Detect which cell encompasses the target text, then output its [X, Y] center coordinate. 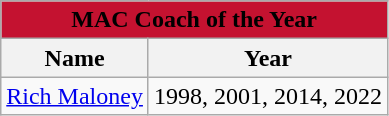
MAC Coach of the Year [194, 20]
Name [75, 58]
Rich Maloney [75, 96]
1998, 2001, 2014, 2022 [268, 96]
Year [268, 58]
